Pinpoint the cell where the given text exists, returning its [x, y] midpoint coordinate. 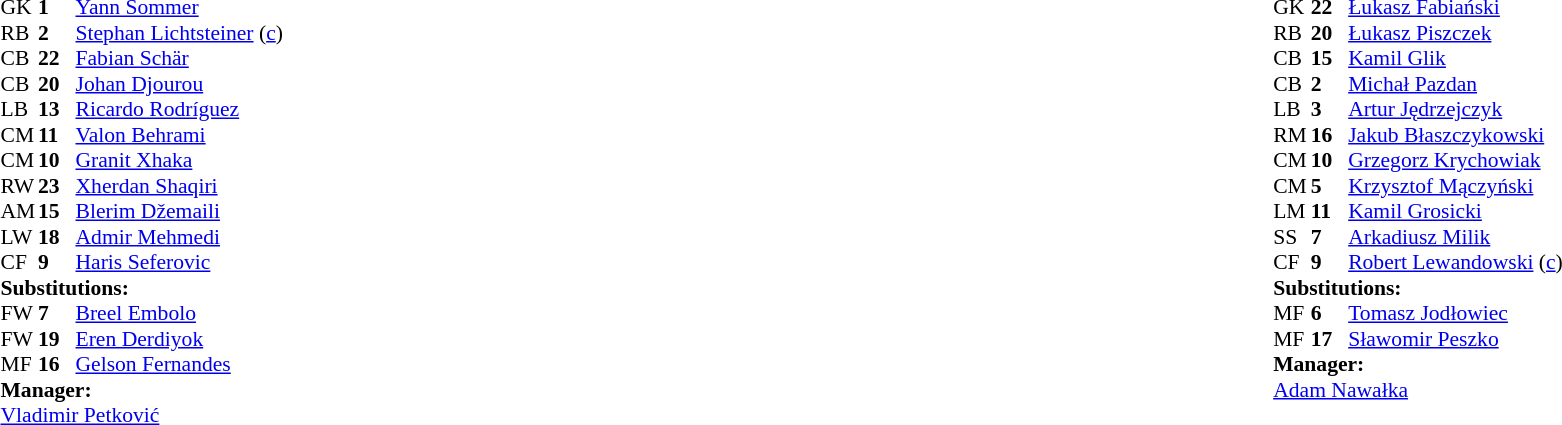
Fabian Schär [180, 59]
Stephan Lichtsteiner (c) [180, 33]
3 [1330, 109]
Xherdan Shaqiri [180, 186]
18 [57, 237]
Haris Seferovic [180, 263]
17 [1330, 339]
Gelson Fernandes [180, 365]
RM [1292, 135]
LW [19, 237]
23 [57, 186]
13 [57, 109]
AM [19, 211]
SS [1292, 237]
Ricardo Rodríguez [180, 109]
Granit Xhaka [180, 161]
Eren Derdiyok [180, 339]
19 [57, 339]
Admir Mehmedi [180, 237]
22 [57, 59]
Blerim Džemaili [180, 211]
6 [1330, 313]
Manager: [141, 390]
RW [19, 186]
Johan Djourou [180, 84]
Substitutions: [141, 288]
Valon Behrami [180, 135]
LM [1292, 211]
Breel Embolo [180, 313]
5 [1330, 186]
